Extract the [X, Y] coordinate from the center of the cell holding the provided text.  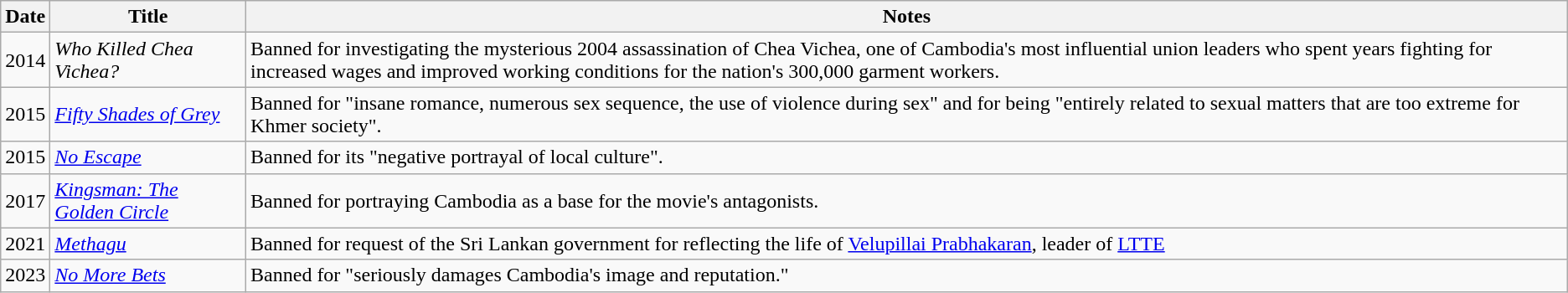
No Escape [148, 157]
Methagu [148, 244]
2014 [25, 60]
2023 [25, 275]
Fifty Shades of Grey [148, 114]
Kingsman: The Golden Circle [148, 201]
Banned for its "negative portrayal of local culture". [907, 157]
No More Bets [148, 275]
Title [148, 17]
Banned for "seriously damages Cambodia's image and reputation." [907, 275]
Banned for portraying Cambodia as a base for the movie's antagonists. [907, 201]
Banned for request of the Sri Lankan government for reflecting the life of Velupillai Prabhakaran, leader of LTTE [907, 244]
Who Killed Chea Vichea? [148, 60]
Notes [907, 17]
Date [25, 17]
2017 [25, 201]
2021 [25, 244]
